Determine the (x, y) coordinate at the center of the cell enclosing the given text.  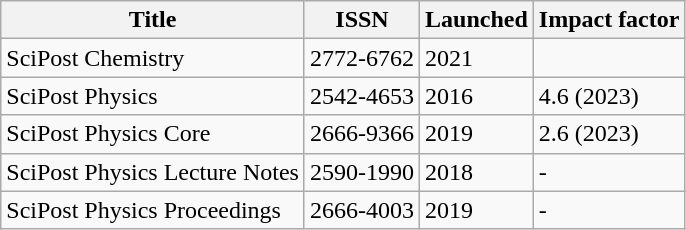
2590-1990 (362, 172)
2542-4653 (362, 96)
2018 (477, 172)
ISSN (362, 20)
2016 (477, 96)
Impact factor (609, 20)
2.6 (2023) (609, 134)
2666-4003 (362, 210)
SciPost Physics (153, 96)
Launched (477, 20)
2666-9366 (362, 134)
SciPost Chemistry (153, 58)
4.6 (2023) (609, 96)
2772-6762 (362, 58)
SciPost Physics Lecture Notes (153, 172)
Title (153, 20)
SciPost Physics Core (153, 134)
SciPost Physics Proceedings (153, 210)
2021 (477, 58)
